Pinpoint the cell where the given text exists, returning its [x, y] midpoint coordinate. 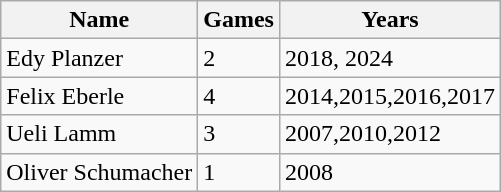
3 [239, 134]
Games [239, 20]
2 [239, 58]
Ueli Lamm [100, 134]
2007,2010,2012 [390, 134]
2018, 2024 [390, 58]
Felix Eberle [100, 96]
1 [239, 172]
2008 [390, 172]
4 [239, 96]
Oliver Schumacher [100, 172]
Name [100, 20]
Edy Planzer [100, 58]
2014,2015,2016,2017 [390, 96]
Years [390, 20]
